From the cell containing the given text, extract its center point as [x, y] coordinate. 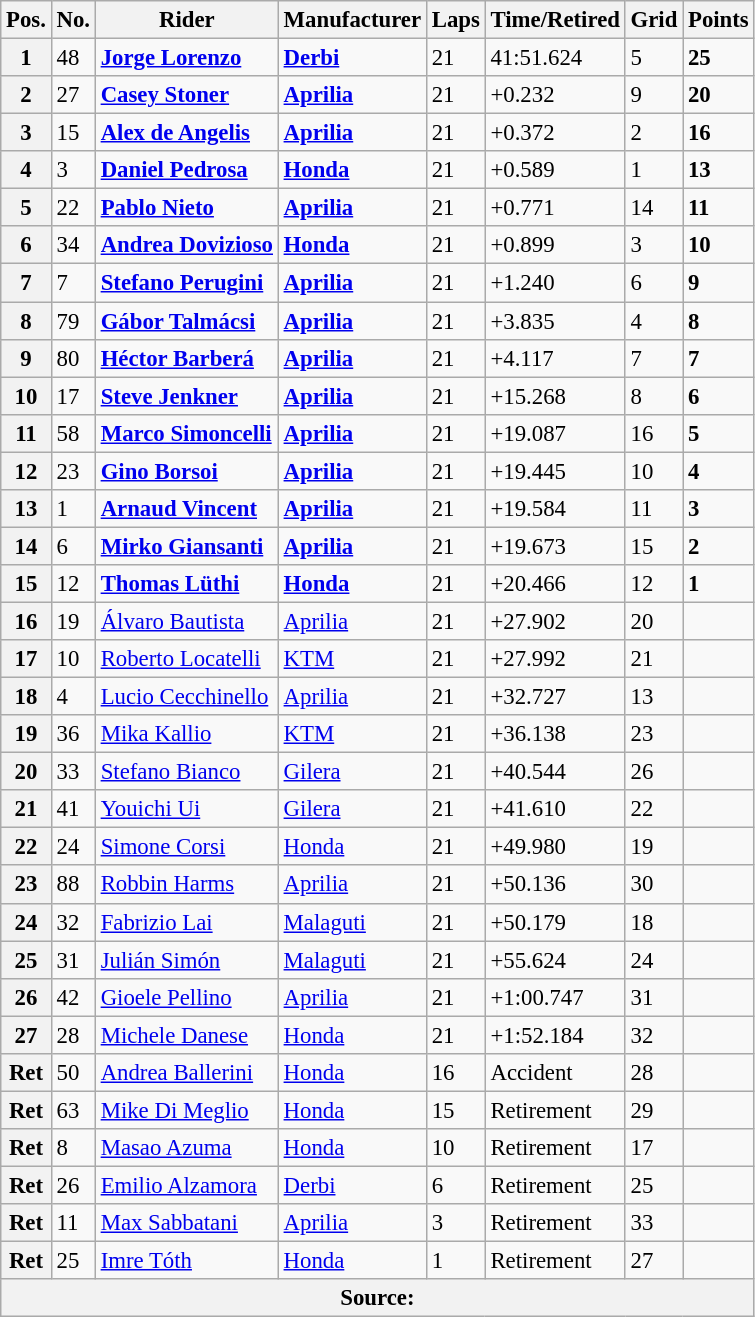
Andrea Ballerini [186, 1073]
Time/Retired [555, 20]
29 [654, 1110]
Arnaud Vincent [186, 509]
34 [73, 245]
Source: [378, 1298]
Lucio Cecchinello [186, 697]
41:51.624 [555, 58]
88 [73, 885]
Points [718, 20]
Robbin Harms [186, 885]
Rider [186, 20]
Gábor Talmácsi [186, 321]
Thomas Lüthi [186, 584]
Grid [654, 20]
Pos. [26, 20]
+49.980 [555, 847]
Youichi Ui [186, 809]
+1.240 [555, 283]
Héctor Barberá [186, 358]
Marco Simoncelli [186, 433]
Michele Danese [186, 1035]
+27.902 [555, 621]
Accident [555, 1073]
+32.727 [555, 697]
Roberto Locatelli [186, 659]
41 [73, 809]
Casey Stoner [186, 95]
+0.771 [555, 208]
Manufacturer [352, 20]
Imre Tóth [186, 1261]
+4.117 [555, 358]
48 [73, 58]
42 [73, 997]
+0.899 [555, 245]
+0.589 [555, 170]
+1:00.747 [555, 997]
+41.610 [555, 809]
+3.835 [555, 321]
Mirko Giansanti [186, 546]
79 [73, 321]
Steve Jenkner [186, 396]
+36.138 [555, 734]
+0.232 [555, 95]
No. [73, 20]
Mika Kallio [186, 734]
+19.445 [555, 471]
+19.087 [555, 433]
Andrea Dovizioso [186, 245]
+40.544 [555, 772]
36 [73, 734]
Masao Azuma [186, 1148]
Gioele Pellino [186, 997]
+1:52.184 [555, 1035]
Emilio Alzamora [186, 1185]
Álvaro Bautista [186, 621]
Jorge Lorenzo [186, 58]
Stefano Bianco [186, 772]
Stefano Perugini [186, 283]
Max Sabbatani [186, 1223]
+19.673 [555, 546]
Gino Borsoi [186, 471]
58 [73, 433]
Mike Di Meglio [186, 1110]
Alex de Angelis [186, 133]
Daniel Pedrosa [186, 170]
+19.584 [555, 509]
+50.136 [555, 885]
Pablo Nieto [186, 208]
30 [654, 885]
Julián Simón [186, 960]
50 [73, 1073]
63 [73, 1110]
+55.624 [555, 960]
80 [73, 358]
Simone Corsi [186, 847]
Laps [456, 20]
+50.179 [555, 922]
+0.372 [555, 133]
+27.992 [555, 659]
Fabrizio Lai [186, 922]
+15.268 [555, 396]
+20.466 [555, 584]
